Locate the cell with the specified text and output its (X, Y) center coordinate. 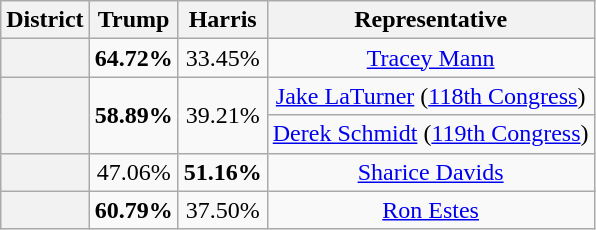
37.50% (222, 210)
51.16% (222, 172)
60.79% (134, 210)
Harris (222, 20)
Jake LaTurner (118th Congress) (430, 96)
Sharice Davids (430, 172)
Trump (134, 20)
Tracey Mann (430, 58)
58.89% (134, 115)
District (45, 20)
Representative (430, 20)
33.45% (222, 58)
Ron Estes (430, 210)
39.21% (222, 115)
Derek Schmidt (119th Congress) (430, 134)
47.06% (134, 172)
64.72% (134, 58)
